Return (x, y) of the center of cell containing provided text 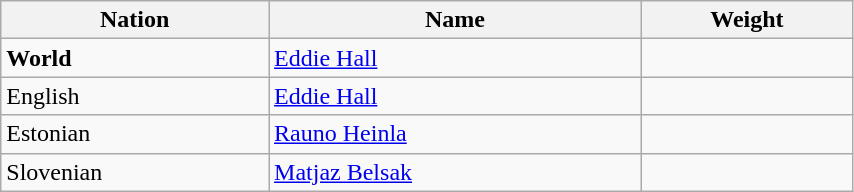
Name (456, 20)
Rauno Heinla (456, 134)
English (135, 96)
Matjaz Belsak (456, 172)
Slovenian (135, 172)
Weight (746, 20)
Estonian (135, 134)
World (135, 58)
Nation (135, 20)
